Scan for the cell matching the given text and deliver its [x, y] coordinate at center. 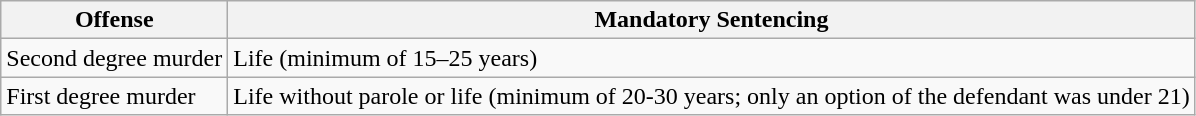
First degree murder [114, 96]
Mandatory Sentencing [712, 20]
Offense [114, 20]
Life (minimum of 15–25 years) [712, 58]
Second degree murder [114, 58]
Life without parole or life (minimum of 20-30 years; only an option of the defendant was under 21) [712, 96]
